Identify which cell holds the provided text, then report its [X, Y] central coordinate. 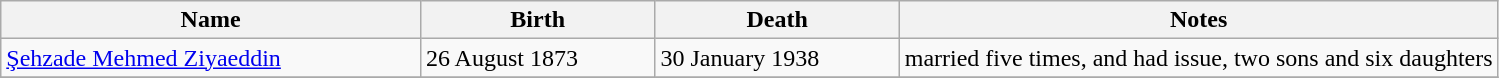
26 August 1873 [538, 58]
30 January 1938 [777, 58]
Death [777, 20]
married five times, and had issue, two sons and six daughters [1198, 58]
Notes [1198, 20]
Name [211, 20]
Birth [538, 20]
Şehzade Mehmed Ziyaeddin [211, 58]
